Locate the cell with the specified text and output its [X, Y] center coordinate. 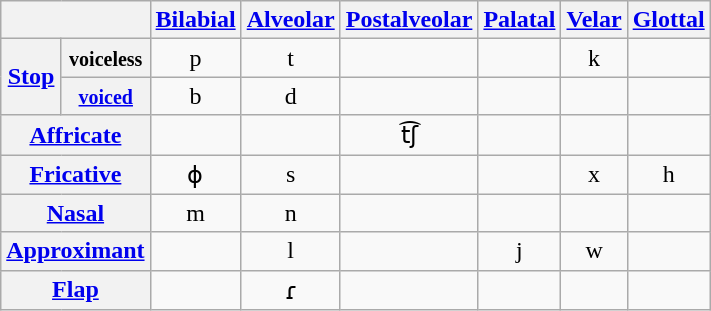
ɾ [290, 290]
t͡ʃ [409, 135]
Affricate [76, 135]
n [290, 213]
j [520, 251]
voiced [106, 96]
ɸ [196, 174]
Glottal [668, 20]
x [594, 174]
Velar [594, 20]
Palatal [520, 20]
m [196, 213]
p [196, 58]
l [290, 251]
t [290, 58]
Postalveolar [409, 20]
Stop [32, 77]
s [290, 174]
Fricative [76, 174]
Bilabial [196, 20]
b [196, 96]
w [594, 251]
voiceless [106, 58]
k [594, 58]
Nasal [76, 213]
d [290, 96]
Flap [76, 290]
Alveolar [290, 20]
Approximant [76, 251]
h [668, 174]
